From the cell containing the given text, extract its center point as (X, Y) coordinate. 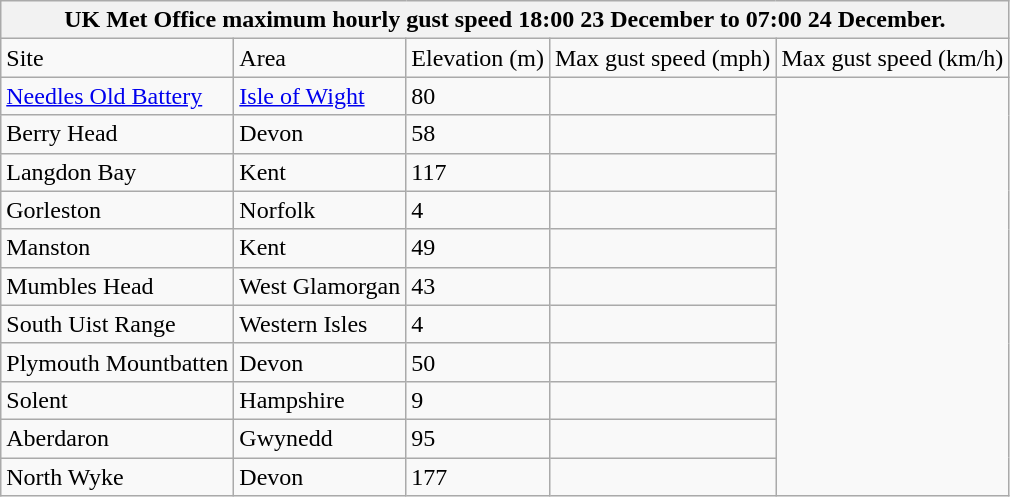
South Uist Range (118, 324)
Manston (118, 248)
Needles Old Battery (118, 96)
UK Met Office maximum hourly gust speed 18:00 23 December to 07:00 24 December. (505, 20)
Gwynedd (320, 438)
North Wyke (118, 477)
117 (478, 172)
Plymouth Mountbatten (118, 362)
Norfolk (320, 210)
9 (478, 400)
80 (478, 96)
49 (478, 248)
Area (320, 58)
58 (478, 134)
95 (478, 438)
Max gust speed (km/h) (892, 58)
Elevation (m) (478, 58)
Gorleston (118, 210)
Aberdaron (118, 438)
Site (118, 58)
Langdon Bay (118, 172)
Isle of Wight (320, 96)
Mumbles Head (118, 286)
Max gust speed (mph) (662, 58)
Hampshire (320, 400)
43 (478, 286)
Solent (118, 400)
177 (478, 477)
West Glamorgan (320, 286)
50 (478, 362)
Berry Head (118, 134)
Western Isles (320, 324)
